Provide the [X, Y] coordinate of the cell's center where the given text is located.  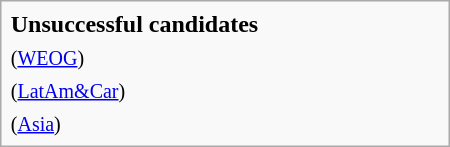
Unsuccessful candidates [224, 24]
(WEOG) [224, 57]
(LatAm&Car) [224, 90]
(Asia) [224, 123]
